For the text-containing cell, return its midpoint in (X, Y) coordinate format. 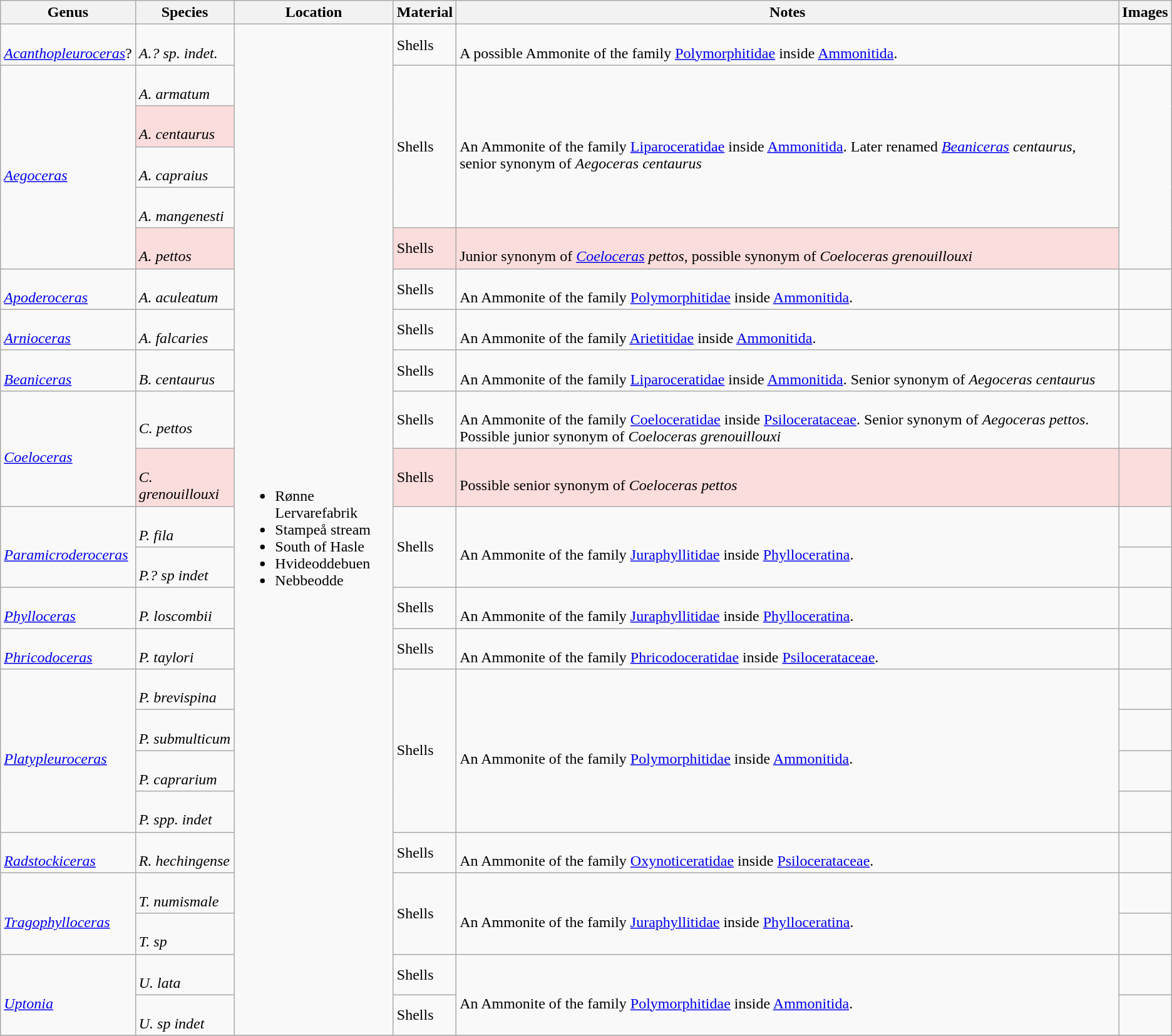
A. aculeatum (185, 289)
Arnioceras (68, 329)
Images (1145, 13)
A.? sp. indet. (185, 45)
A. armatum (185, 85)
R. hechingense (185, 853)
C. pettos (185, 419)
Junior synonym of Coeloceras pettos, possible synonym of Coeloceras grenouillouxi (788, 248)
Uptonia (68, 995)
Tragophylloceras (68, 913)
P. fila (185, 526)
U. sp indet (185, 1015)
Material (424, 13)
A. capraius (185, 167)
P. taylori (185, 649)
An Ammonite of the family Liparoceratidae inside Ammonitida. Senior synonym of Aegoceras centaurus (788, 371)
Paramicroderoceras (68, 546)
Species (185, 13)
P. spp. indet (185, 811)
An Ammonite of the family Liparoceratidae inside Ammonitida. Later renamed Beaniceras centaurus, senior synonym of Aegoceras centaurus (788, 146)
P. brevispina (185, 690)
P.? sp indet (185, 567)
Possible senior synonym of Coeloceras pettos (788, 477)
An Ammonite of the family Phricodoceratidae inside Psilocerataceae. (788, 649)
Genus (68, 13)
P. submulticum (185, 730)
Notes (788, 13)
T. numismale (185, 893)
U. lata (185, 974)
P. caprarium (185, 771)
A. pettos (185, 248)
Beaniceras (68, 371)
A. mangenesti (185, 208)
An Ammonite of the family Oxynoticeratidae inside Psilocerataceae. (788, 853)
Phylloceras (68, 608)
T. sp (185, 934)
A. falcaries (185, 329)
Acanthopleuroceras? (68, 45)
Phricodoceras (68, 649)
A. centaurus (185, 126)
P. loscombii (185, 608)
Rønne LervarefabrikStampeå streamSouth of HasleHvideoddebuenNebbeodde (314, 530)
An Ammonite of the family Arietitidae inside Ammonitida. (788, 329)
Radstockiceras (68, 853)
Location (314, 13)
Coeloceras (68, 448)
C. grenouillouxi (185, 477)
Aegoceras (68, 167)
A possible Ammonite of the family Polymorphitidae inside Ammonitida. (788, 45)
B. centaurus (185, 371)
Platypleuroceras (68, 751)
Apoderoceras (68, 289)
